Identify which cell holds the provided text, then report its (X, Y) central coordinate. 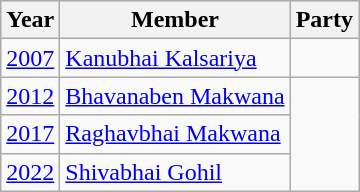
2007 (30, 58)
Year (30, 20)
Raghavbhai Makwana (175, 134)
2012 (30, 96)
2022 (30, 172)
2017 (30, 134)
Party (324, 20)
Bhavanaben Makwana (175, 96)
Kanubhai Kalsariya (175, 58)
Shivabhai Gohil (175, 172)
Member (175, 20)
